Return the [x, y] coordinate for the center point of the cell that contains the specified text.  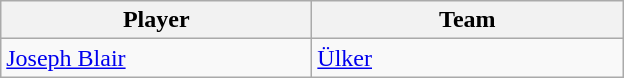
Team [468, 20]
Player [156, 20]
Ülker [468, 58]
Joseph Blair [156, 58]
